Output the [x, y] coordinate of the center of the cell containing the given text.  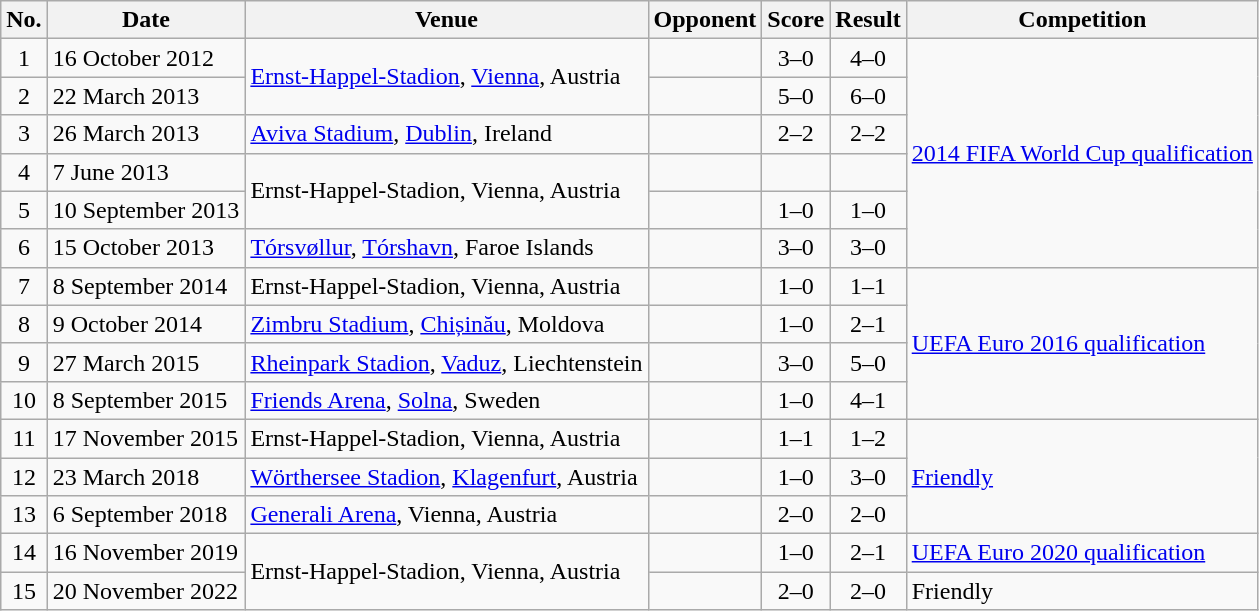
Wörthersee Stadion, Klagenfurt, Austria [446, 477]
Opponent [705, 20]
22 March 2013 [146, 96]
15 October 2013 [146, 248]
7 [24, 286]
27 March 2015 [146, 362]
16 October 2012 [146, 58]
UEFA Euro 2020 qualification [1082, 553]
10 [24, 400]
14 [24, 553]
3 [24, 134]
11 [24, 438]
2 [24, 96]
6–0 [868, 96]
16 November 2019 [146, 553]
Generali Arena, Vienna, Austria [446, 515]
Result [868, 20]
13 [24, 515]
Rheinpark Stadion, Vaduz, Liechtenstein [446, 362]
4 [24, 172]
Aviva Stadium, Dublin, Ireland [446, 134]
8 [24, 324]
9 October 2014 [146, 324]
2014 FIFA World Cup qualification [1082, 153]
17 November 2015 [146, 438]
4–0 [868, 58]
15 [24, 591]
Tórsvøllur, Tórshavn, Faroe Islands [446, 248]
20 November 2022 [146, 591]
Venue [446, 20]
Friends Arena, Solna, Sweden [446, 400]
No. [24, 20]
12 [24, 477]
23 March 2018 [146, 477]
1–2 [868, 438]
Zimbru Stadium, Chișinău, Moldova [446, 324]
8 September 2014 [146, 286]
Date [146, 20]
6 September 2018 [146, 515]
UEFA Euro 2016 qualification [1082, 343]
Competition [1082, 20]
6 [24, 248]
9 [24, 362]
7 June 2013 [146, 172]
10 September 2013 [146, 210]
5 [24, 210]
Score [796, 20]
1 [24, 58]
26 March 2013 [146, 134]
4–1 [868, 400]
8 September 2015 [146, 400]
